Find where the given text appears and provide that cell's center as [x, y] coordinate. 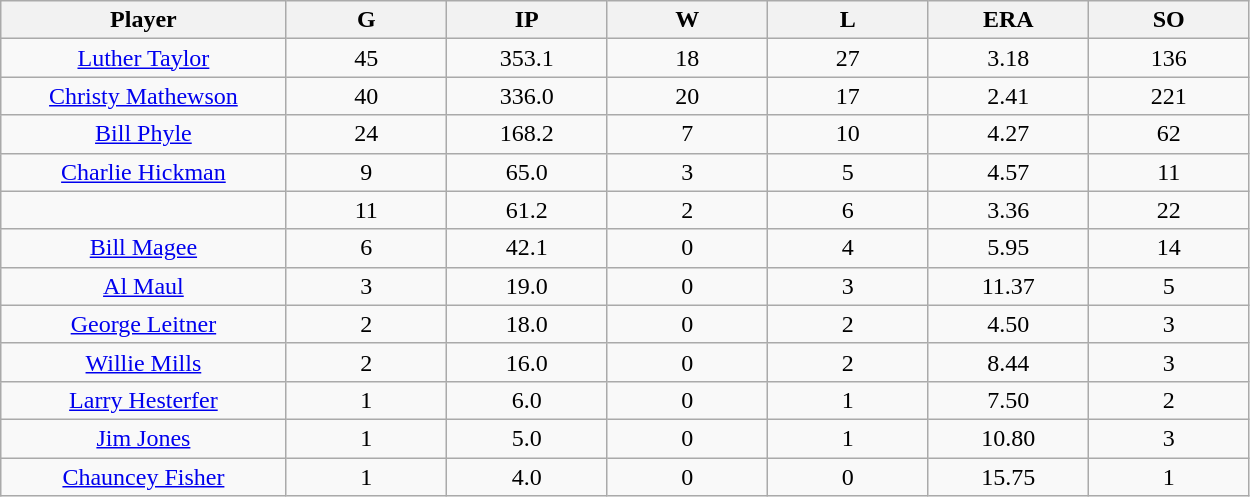
22 [1168, 210]
6.0 [527, 400]
15.75 [1008, 477]
45 [366, 58]
Bill Magee [144, 248]
4.50 [1008, 324]
L [848, 20]
42.1 [527, 248]
336.0 [527, 96]
136 [1168, 58]
3.18 [1008, 58]
4 [848, 248]
65.0 [527, 172]
Jim Jones [144, 438]
19.0 [527, 286]
3.36 [1008, 210]
G [366, 20]
40 [366, 96]
Willie Mills [144, 362]
20 [687, 96]
Al Maul [144, 286]
7.50 [1008, 400]
11.37 [1008, 286]
10 [848, 134]
10.80 [1008, 438]
W [687, 20]
8.44 [1008, 362]
George Leitner [144, 324]
61.2 [527, 210]
9 [366, 172]
Luther Taylor [144, 58]
62 [1168, 134]
ERA [1008, 20]
Christy Mathewson [144, 96]
Bill Phyle [144, 134]
14 [1168, 248]
Charlie Hickman [144, 172]
Player [144, 20]
IP [527, 20]
16.0 [527, 362]
4.57 [1008, 172]
24 [366, 134]
Larry Hesterfer [144, 400]
SO [1168, 20]
18 [687, 58]
168.2 [527, 134]
27 [848, 58]
221 [1168, 96]
353.1 [527, 58]
2.41 [1008, 96]
4.0 [527, 477]
Chauncey Fisher [144, 477]
5.0 [527, 438]
18.0 [527, 324]
5.95 [1008, 248]
4.27 [1008, 134]
7 [687, 134]
17 [848, 96]
